Capture the cell that displays the provided text and extract its (X, Y) central coordinate. 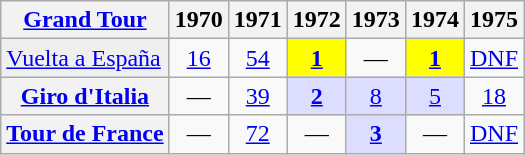
1974 (434, 20)
3 (376, 134)
54 (258, 58)
Grand Tour (85, 20)
1975 (494, 20)
39 (258, 96)
16 (198, 58)
1973 (376, 20)
Vuelta a España (85, 58)
5 (434, 96)
8 (376, 96)
1972 (316, 20)
72 (258, 134)
Giro d'Italia (85, 96)
2 (316, 96)
1970 (198, 20)
Tour de France (85, 134)
1971 (258, 20)
18 (494, 96)
